Locate the cell with the specified text and output its [X, Y] center coordinate. 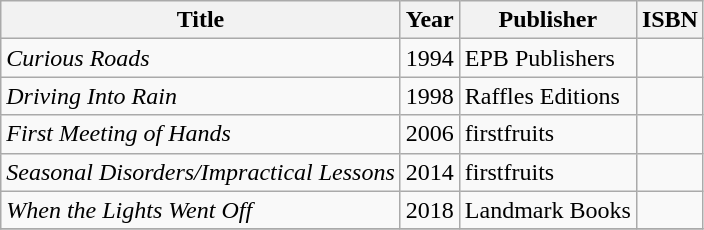
1998 [430, 96]
2014 [430, 172]
Year [430, 20]
Raffles Editions [548, 96]
Title [201, 20]
EPB Publishers [548, 58]
2018 [430, 210]
Landmark Books [548, 210]
When the Lights Went Off [201, 210]
ISBN [670, 20]
Seasonal Disorders/Impractical Lessons [201, 172]
Curious Roads [201, 58]
2006 [430, 134]
First Meeting of Hands [201, 134]
Driving Into Rain [201, 96]
1994 [430, 58]
Publisher [548, 20]
